Identify which cell holds the provided text, then report its [X, Y] central coordinate. 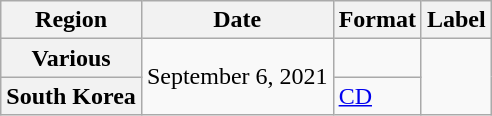
Format [377, 20]
Various [72, 58]
September 6, 2021 [237, 77]
Label [456, 20]
CD [377, 96]
Region [72, 20]
South Korea [72, 96]
Date [237, 20]
